Search for the cell housing the specified text and yield its (x, y) center coordinate. 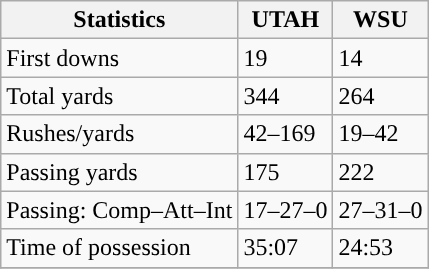
42–169 (286, 134)
Time of possession (120, 248)
UTAH (286, 20)
Total yards (120, 96)
First downs (120, 58)
19 (286, 58)
222 (380, 172)
35:07 (286, 248)
Statistics (120, 20)
Passing yards (120, 172)
344 (286, 96)
14 (380, 58)
264 (380, 96)
19–42 (380, 134)
17–27–0 (286, 210)
24:53 (380, 248)
Rushes/yards (120, 134)
27–31–0 (380, 210)
175 (286, 172)
WSU (380, 20)
Passing: Comp–Att–Int (120, 210)
